Scan for the cell matching the given text and deliver its [x, y] coordinate at center. 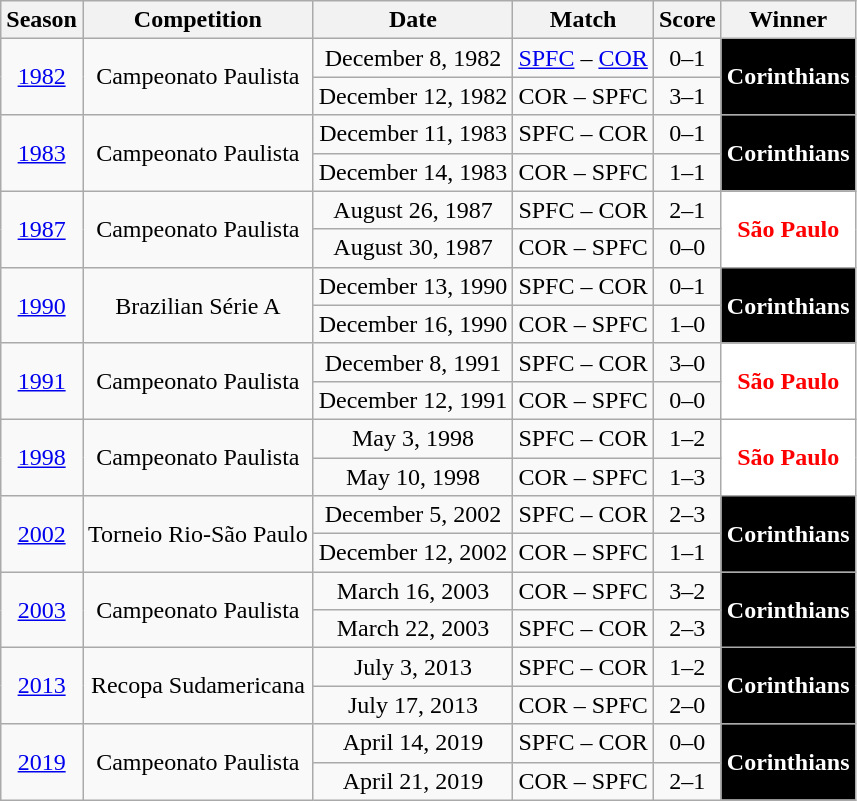
Score [687, 20]
Date [413, 20]
Torneio Rio-São Paulo [198, 534]
Brazilian Série A [198, 305]
December 12, 1991 [413, 400]
March 16, 2003 [413, 591]
1982 [42, 77]
Recopa Sudamericana [198, 686]
Match [583, 20]
1983 [42, 153]
Season [42, 20]
August 30, 1987 [413, 248]
May 3, 1998 [413, 438]
1987 [42, 229]
April 14, 2019 [413, 743]
December 5, 2002 [413, 515]
2013 [42, 686]
December 8, 1991 [413, 362]
Competition [198, 20]
1998 [42, 457]
2–0 [687, 705]
1–3 [687, 477]
March 22, 2003 [413, 629]
August 26, 1987 [413, 210]
2019 [42, 762]
December 12, 2002 [413, 553]
December 12, 1982 [413, 96]
May 10, 1998 [413, 477]
1990 [42, 305]
3–2 [687, 591]
3–0 [687, 362]
December 8, 1982 [413, 58]
2003 [42, 610]
December 11, 1983 [413, 134]
3–1 [687, 96]
1–0 [687, 324]
July 3, 2013 [413, 667]
Winner [788, 20]
December 16, 1990 [413, 324]
1991 [42, 381]
December 14, 1983 [413, 172]
2002 [42, 534]
April 21, 2019 [413, 781]
December 13, 1990 [413, 286]
July 17, 2013 [413, 705]
